Identify which cell holds the provided text, then report its [X, Y] central coordinate. 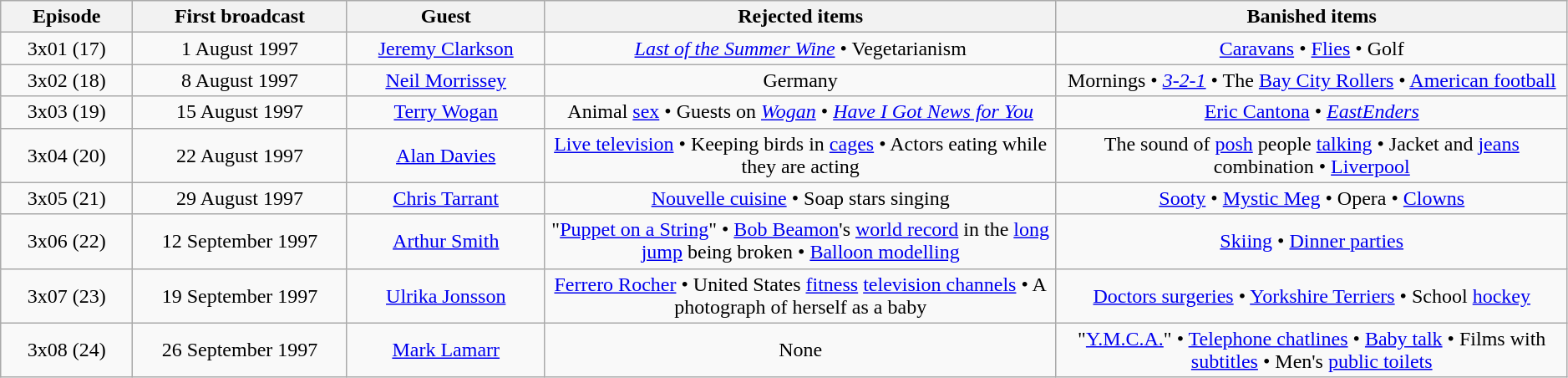
8 August 1997 [241, 80]
Jeremy Clarkson [446, 49]
Alan Davies [446, 156]
19 September 1997 [241, 296]
Caravans • Flies • Golf [1312, 49]
Doctors surgeries • Yorkshire Terriers • School hockey [1312, 296]
"Puppet on a String" • Bob Beamon's world record in the long jump being broken • Balloon modelling [800, 241]
Last of the Summer Wine • Vegetarianism [800, 49]
3x02 (18) [67, 80]
Mark Lamarr [446, 350]
29 August 1997 [241, 198]
3x06 (22) [67, 241]
First broadcast [241, 17]
Ferrero Rocher • United States fitness television channels • A photograph of herself as a baby [800, 296]
"Y.M.C.A." • Telephone chatlines • Baby talk • Films with subtitles • Men's public toilets [1312, 350]
Mornings • 3-2-1 • The Bay City Rollers • American football [1312, 80]
Neil Morrissey [446, 80]
Live television • Keeping birds in cages • Actors eating while they are acting [800, 156]
Terry Wogan [446, 112]
3x04 (20) [67, 156]
3x05 (21) [67, 198]
Banished items [1312, 17]
Eric Cantona • EastEnders [1312, 112]
3x08 (24) [67, 350]
3x03 (19) [67, 112]
15 August 1997 [241, 112]
Arthur Smith [446, 241]
26 September 1997 [241, 350]
Chris Tarrant [446, 198]
Rejected items [800, 17]
Sooty • Mystic Meg • Opera • Clowns [1312, 198]
Animal sex • Guests on Wogan • Have I Got News for You [800, 112]
1 August 1997 [241, 49]
Guest [446, 17]
None [800, 350]
The sound of posh people talking • Jacket and jeans combination • Liverpool [1312, 156]
Nouvelle cuisine • Soap stars singing [800, 198]
22 August 1997 [241, 156]
Germany [800, 80]
3x01 (17) [67, 49]
12 September 1997 [241, 241]
Ulrika Jonsson [446, 296]
Skiing • Dinner parties [1312, 241]
Episode [67, 17]
3x07 (23) [67, 296]
